Return (x, y) of the center of cell containing provided text 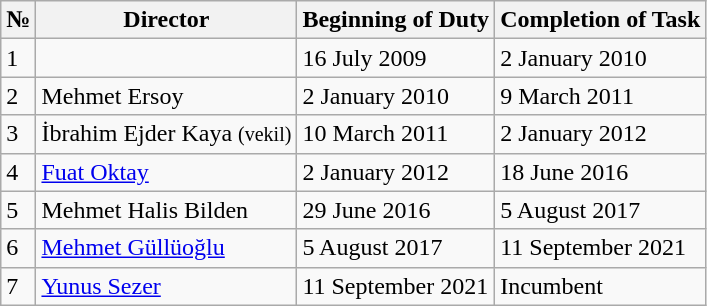
7 (18, 286)
Director (166, 20)
16 July 2009 (396, 58)
Incumbent (600, 286)
Yunus Sezer (166, 286)
2 (18, 96)
№ (18, 20)
Mehmet Halis Bilden (166, 210)
3 (18, 134)
İbrahim Ejder Kaya (vekil) (166, 134)
1 (18, 58)
Mehmet Ersoy (166, 96)
5 (18, 210)
Completion of Task (600, 20)
6 (18, 248)
4 (18, 172)
Mehmet Güllüoğlu (166, 248)
9 March 2011 (600, 96)
Beginning of Duty (396, 20)
18 June 2016 (600, 172)
Fuat Oktay (166, 172)
10 March 2011 (396, 134)
29 June 2016 (396, 210)
